Return the (x, y) coordinate for the center point of the cell that contains the specified text.  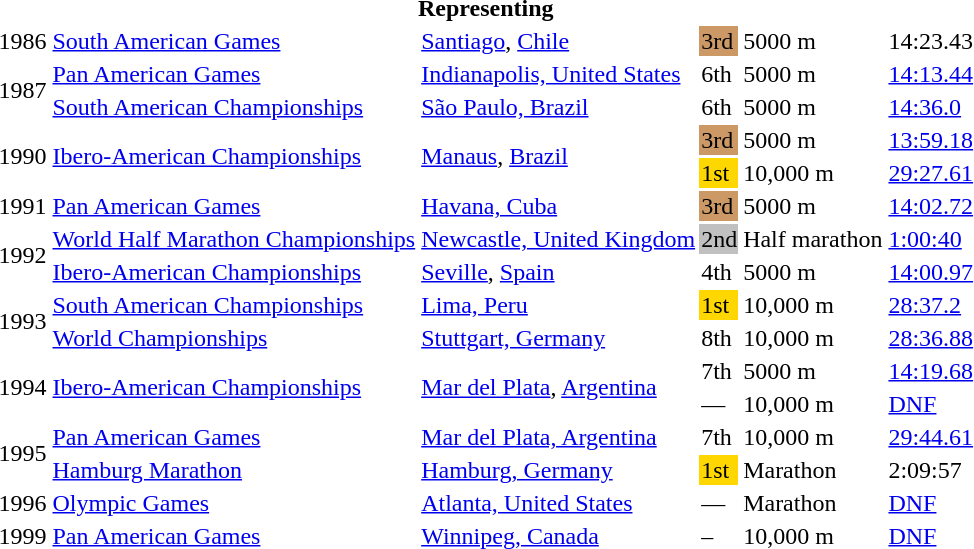
World Half Marathon Championships (234, 239)
World Championships (234, 338)
Indianapolis, United States (558, 74)
Hamburg, Germany (558, 470)
Hamburg Marathon (234, 470)
Olympic Games (234, 503)
Lima, Peru (558, 305)
Santiago, Chile (558, 41)
São Paulo, Brazil (558, 107)
2nd (720, 239)
Manaus, Brazil (558, 156)
Newcastle, United Kingdom (558, 239)
8th (720, 338)
Seville, Spain (558, 272)
4th (720, 272)
Havana, Cuba (558, 206)
Half marathon (813, 239)
Stuttgart, Germany (558, 338)
South American Games (234, 41)
Atlanta, United States (558, 503)
